Locate the cell with the specified text and output its (X, Y) center coordinate. 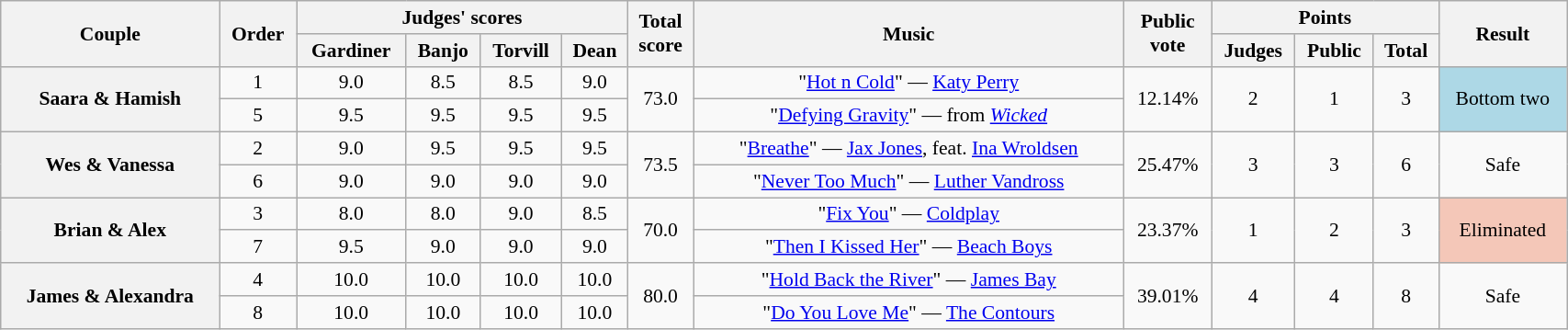
Banjo (443, 51)
Brian & Alex (110, 230)
Public (1334, 51)
Points (1325, 17)
70.0 (660, 230)
12.14% (1168, 99)
Gardiner (351, 51)
"Fix You" — Coldplay (909, 214)
James & Alexandra (110, 296)
Dean (594, 51)
73.0 (660, 99)
Bottom two (1503, 99)
"Hold Back the River" — James Bay (909, 279)
73.5 (660, 165)
25.47% (1168, 165)
Music (909, 33)
Saara & Hamish (110, 99)
23.37% (1168, 230)
"Do You Love Me" — The Contours (909, 313)
"Hot n Cold" — Katy Perry (909, 83)
"Defying Gravity" — from Wicked (909, 116)
39.01% (1168, 296)
"Then I Kissed Her" — Beach Boys (909, 247)
Totalscore (660, 33)
Wes & Vanessa (110, 165)
Publicvote (1168, 33)
5 (258, 116)
Judges' scores (463, 17)
Couple (110, 33)
Order (258, 33)
"Never Too Much" — Luther Vandross (909, 181)
Result (1503, 33)
80.0 (660, 296)
7 (258, 247)
Eliminated (1503, 230)
Judges (1253, 51)
"Breathe" — Jax Jones, feat. Ina Wroldsen (909, 149)
Torvill (522, 51)
Total (1405, 51)
